Identify which cell holds the provided text, then report its [X, Y] central coordinate. 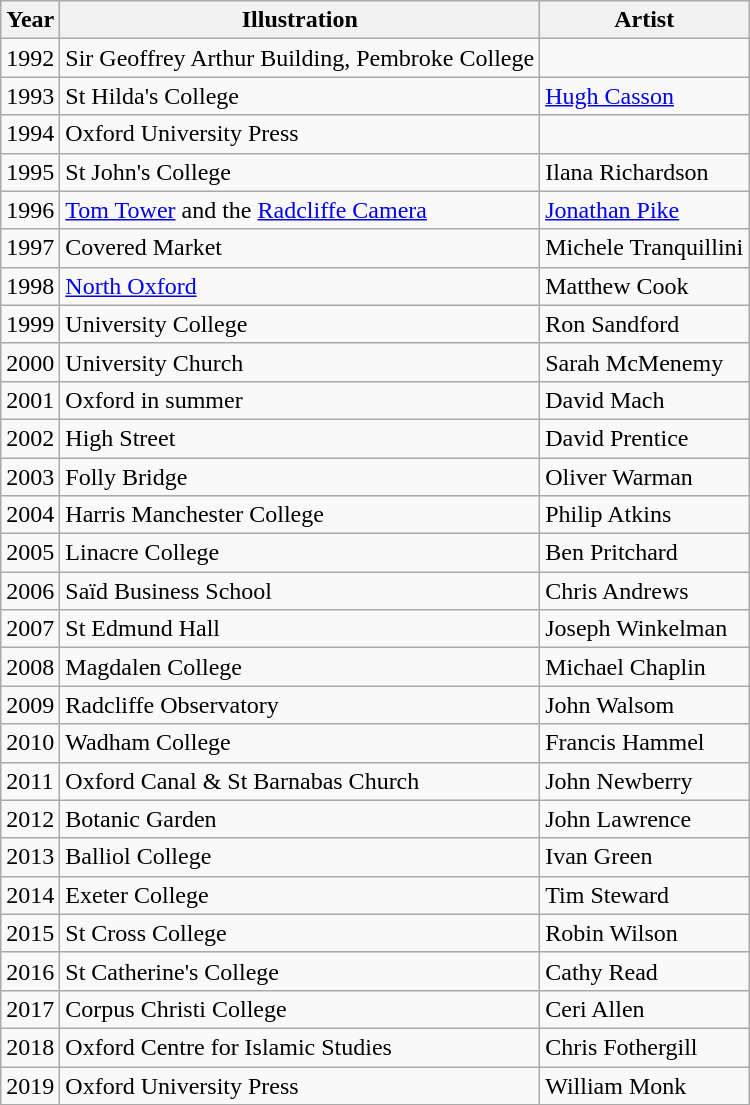
2005 [30, 553]
John Lawrence [644, 819]
John Walsom [644, 705]
2004 [30, 515]
William Monk [644, 1085]
David Mach [644, 400]
Saïd Business School [300, 591]
Oxford Centre for Islamic Studies [300, 1047]
2002 [30, 438]
1996 [30, 210]
St Cross College [300, 933]
Ben Pritchard [644, 553]
Ilana Richardson [644, 172]
Botanic Garden [300, 819]
2007 [30, 629]
Chris Fothergill [644, 1047]
2003 [30, 477]
University Church [300, 362]
Ron Sandford [644, 324]
Francis Hammel [644, 743]
Covered Market [300, 248]
Matthew Cook [644, 286]
2001 [30, 400]
John Newberry [644, 781]
Magdalen College [300, 667]
Oxford Canal & St Barnabas Church [300, 781]
1992 [30, 58]
Harris Manchester College [300, 515]
Ceri Allen [644, 1009]
Sarah McMenemy [644, 362]
2012 [30, 819]
Folly Bridge [300, 477]
Tom Tower and the Radcliffe Camera [300, 210]
St Catherine's College [300, 971]
St Hilda's College [300, 96]
Robin Wilson [644, 933]
1998 [30, 286]
Year [30, 20]
2019 [30, 1085]
Tim Steward [644, 895]
Hugh Casson [644, 96]
Radcliffe Observatory [300, 705]
Artist [644, 20]
2016 [30, 971]
David Prentice [644, 438]
2014 [30, 895]
Linacre College [300, 553]
North Oxford [300, 286]
2015 [30, 933]
Sir Geoffrey Arthur Building, Pembroke College [300, 58]
Michele Tranquillini [644, 248]
Corpus Christi College [300, 1009]
Ivan Green [644, 857]
Jonathan Pike [644, 210]
1994 [30, 134]
2006 [30, 591]
Oxford in summer [300, 400]
University College [300, 324]
2013 [30, 857]
2008 [30, 667]
2018 [30, 1047]
Wadham College [300, 743]
Exeter College [300, 895]
1999 [30, 324]
1995 [30, 172]
2009 [30, 705]
Balliol College [300, 857]
Oliver Warman [644, 477]
Michael Chaplin [644, 667]
2017 [30, 1009]
1993 [30, 96]
St John's College [300, 172]
2000 [30, 362]
Cathy Read [644, 971]
St Edmund Hall [300, 629]
Chris Andrews [644, 591]
Joseph Winkelman [644, 629]
2010 [30, 743]
High Street [300, 438]
Illustration [300, 20]
2011 [30, 781]
1997 [30, 248]
Philip Atkins [644, 515]
